Output the [X, Y] coordinate of the center of the cell containing the given text.  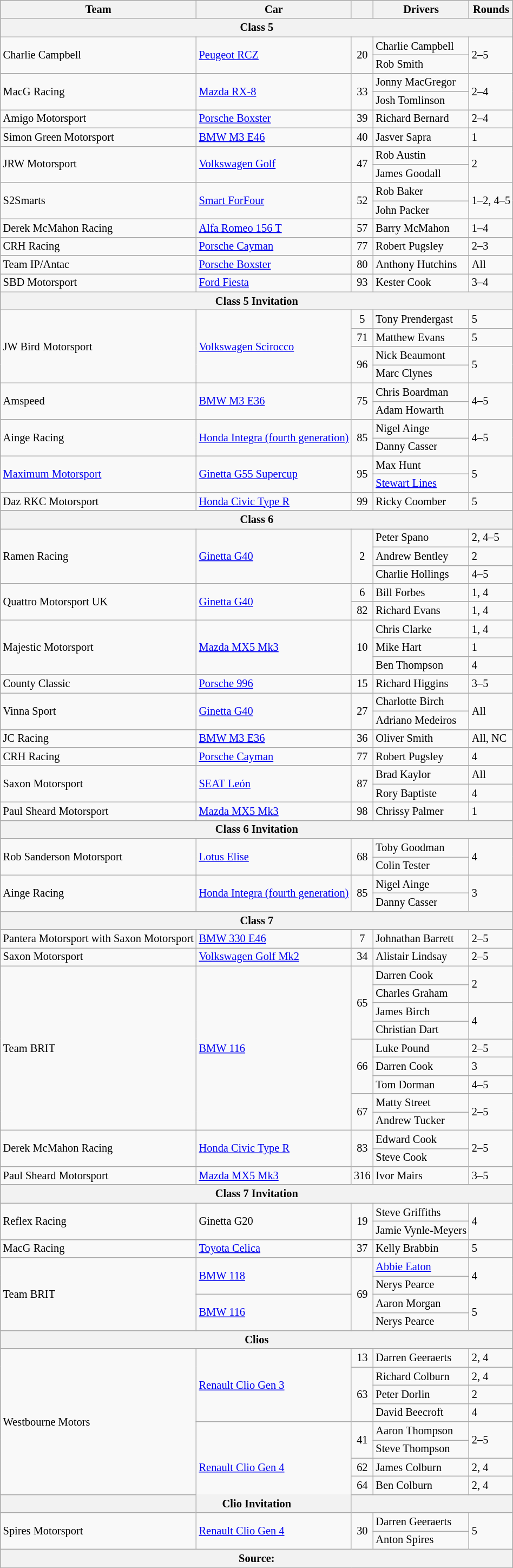
47 [362, 165]
County Classic [98, 684]
Volkswagen Scirocco [274, 347]
James Colburn [421, 1467]
Vinna Sport [98, 710]
Renault Clio Gen 3 [274, 1385]
Richard Bernard [421, 119]
Mazda RX-8 [274, 91]
96 [362, 365]
Kelly Brabbin [421, 1249]
65 [362, 1003]
Nick Beaumont [421, 356]
15 [362, 684]
Andrew Bentley [421, 556]
Bill Forbes [421, 592]
Clio Invitation [256, 1504]
Class 7 [256, 920]
64 [362, 1485]
36 [362, 739]
Chrissy Palmer [421, 811]
93 [362, 283]
Porsche 996 [274, 684]
Ginetta G55 Supercup [274, 474]
6 [362, 592]
68 [362, 857]
Matthew Evans [421, 337]
All, NC [491, 739]
57 [362, 228]
Source: [256, 1558]
2, 4–5 [491, 538]
Richard Higgins [421, 684]
Ricky Coomber [421, 501]
Richard Colburn [421, 1376]
Volkswagen Golf [274, 165]
10 [362, 648]
82 [362, 611]
JW Bird Motorsport [98, 347]
Kester Cook [421, 283]
Rounds [491, 9]
27 [362, 710]
13 [362, 1358]
95 [362, 474]
Charles Graham [421, 994]
316 [362, 1175]
Jamie Vynle-Meyers [421, 1230]
JRW Motorsport [98, 165]
Stewart Lines [421, 483]
Daz RKC Motorsport [98, 501]
BMW 118 [274, 1276]
SEAT León [274, 784]
98 [362, 811]
30 [362, 1531]
Johnathan Barrett [421, 939]
Ginetta G20 [274, 1221]
Steve Griffiths [421, 1212]
Alfa Romeo 156 T [274, 228]
Spires Motorsport [98, 1531]
34 [362, 957]
Tom Dorman [421, 1084]
Chris Clarke [421, 629]
Adriano Medeiros [421, 720]
Ben Colburn [421, 1485]
Rob Baker [421, 192]
BMW 330 E46 [274, 939]
Max Hunt [421, 465]
Majestic Motorsport [98, 648]
Toby Goodman [421, 848]
Amigo Motorsport [98, 119]
Jasver Sapra [421, 137]
Maximum Motorsport [98, 474]
Ivor Mairs [421, 1175]
Peter Spano [421, 538]
99 [362, 501]
87 [362, 784]
Rory Baptiste [421, 793]
40 [362, 137]
John Packer [421, 210]
S2Smarts [98, 200]
BMW M3 E46 [274, 137]
Smart ForFour [274, 200]
Clios [256, 1340]
1–4 [491, 228]
63 [362, 1395]
19 [362, 1221]
Charlotte Birch [421, 702]
Richard Evans [421, 611]
Ben Thompson [421, 665]
1–2, 4–5 [491, 200]
Class 7 Invitation [256, 1194]
71 [362, 337]
Simon Green Motorsport [98, 137]
Colin Tester [421, 866]
Brad Kaylor [421, 775]
Car [274, 9]
Abbie Eaton [421, 1267]
Matty Street [421, 1103]
Tony Prendergast [421, 319]
James Goodall [421, 173]
Class 5 [256, 28]
Rob Austin [421, 155]
Class 6 Invitation [256, 829]
37 [362, 1249]
Lotus Elise [274, 857]
Steve Thompson [421, 1449]
SBD Motorsport [98, 283]
Peter Dorlin [421, 1394]
66 [362, 1067]
39 [362, 119]
Ford Fiesta [274, 283]
52 [362, 200]
Aaron Morgan [421, 1303]
80 [362, 265]
Pantera Motorsport with Saxon Motorsport [98, 939]
James Birch [421, 1011]
Chris Boardman [421, 392]
Amspeed [98, 401]
Team [98, 9]
67 [362, 1112]
Edward Cook [421, 1139]
3–4 [491, 283]
Oliver Smith [421, 739]
Charlie Hollings [421, 574]
Reflex Racing [98, 1221]
Aaron Thompson [421, 1431]
Toyota Celica [274, 1249]
Peugeot RCZ [274, 55]
Anton Spires [421, 1540]
Class 6 [256, 520]
Mike Hart [421, 647]
Andrew Tucker [421, 1121]
69 [362, 1294]
Drivers [421, 9]
Barry McMahon [421, 228]
33 [362, 91]
JC Racing [98, 739]
Rob Smith [421, 64]
Christian Dart [421, 1030]
Team IP/Antac [98, 265]
7 [362, 939]
Ramen Racing [98, 556]
2–3 [491, 246]
Adam Howarth [421, 410]
20 [362, 55]
62 [362, 1467]
Westbourne Motors [98, 1422]
Jonny MacGregor [421, 82]
83 [362, 1148]
Alistair Lindsay [421, 957]
Quattro Motorsport UK [98, 601]
Luke Pound [421, 1048]
Steve Cook [421, 1158]
Rob Sanderson Motorsport [98, 857]
David Beecroft [421, 1413]
Volkswagen Golf Mk2 [274, 957]
Josh Tomlinson [421, 101]
Class 5 Invitation [256, 301]
Marc Clynes [421, 374]
Anthony Hutchins [421, 265]
75 [362, 401]
41 [362, 1440]
